Determine the [x, y] coordinate at the center of the cell enclosing the given text.  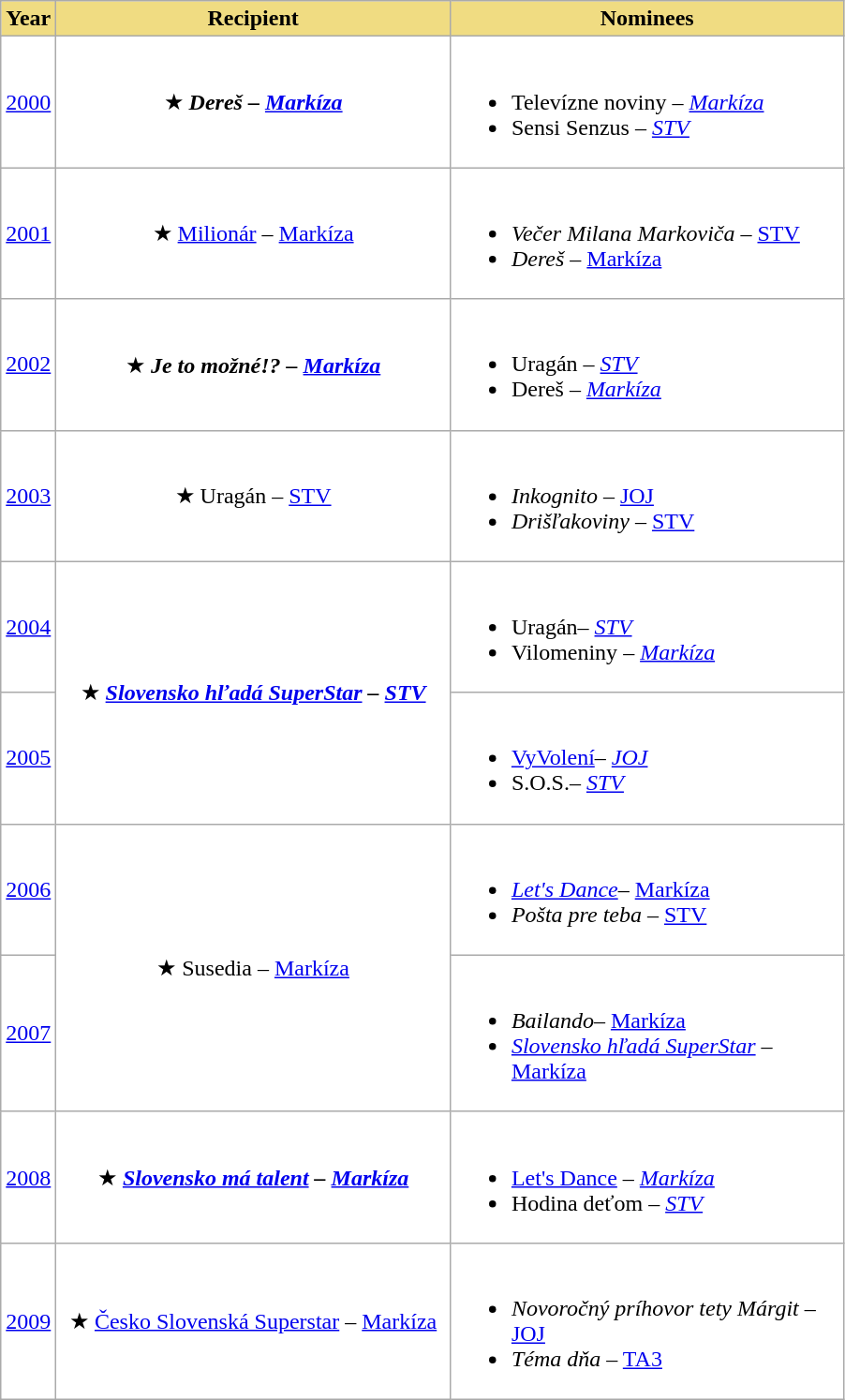
Let's Dance – MarkízaHodina deťom – STV [646, 1177]
Recipient [253, 19]
2009 [28, 1321]
2000 [28, 102]
2006 [28, 889]
★ Uragán – STV [253, 496]
2008 [28, 1177]
Let's Dance– MarkízaPošta pre teba – STV [646, 889]
★ Česko Slovenská Superstar – Markíza [253, 1321]
★ Milionár – Markíza [253, 233]
Bailando– MarkízaSlovensko hľadá SuperStar – Markíza [646, 1033]
Večer Milana Markoviča – STVDereš – Markíza [646, 233]
2002 [28, 365]
★ Dereš – Markíza [253, 102]
Uragán – STVDereš – Markíza [646, 365]
2007 [28, 1033]
2001 [28, 233]
2004 [28, 627]
Televízne noviny – MarkízaSensi Senzus – STV [646, 102]
★ Je to možné!? – Markíza [253, 365]
Year [28, 19]
2003 [28, 496]
Uragán– STVVilomeniny – Markíza [646, 627]
Novoročný príhovor tety Márgit – JOJTéma dňa – TA3 [646, 1321]
Nominees [646, 19]
2005 [28, 758]
★ Slovensko hľadá SuperStar – STV [253, 693]
★ Susedia – Markíza [253, 967]
Inkognito – JOJDrišľakoviny – STV [646, 496]
VyVolení– JOJS.O.S.– STV [646, 758]
★ Slovensko má talent – Markíza [253, 1177]
